Pinpoint the cell where the given text exists, returning its (X, Y) midpoint coordinate. 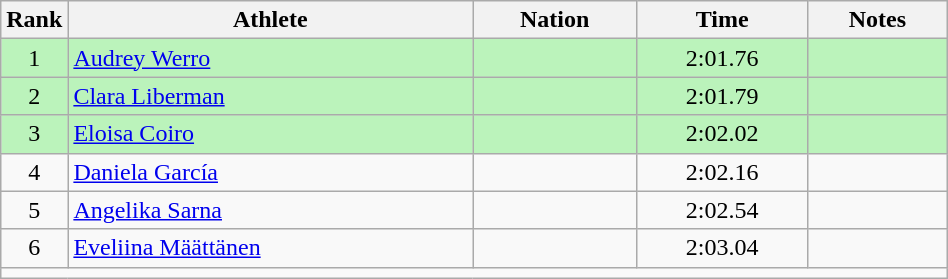
2:02.16 (722, 172)
Eveliina Määttänen (270, 248)
2:01.76 (722, 58)
Nation (555, 20)
6 (34, 248)
Notes (878, 20)
4 (34, 172)
5 (34, 210)
Audrey Werro (270, 58)
3 (34, 134)
Daniela García (270, 172)
2:02.02 (722, 134)
2 (34, 96)
2:01.79 (722, 96)
2:03.04 (722, 248)
Time (722, 20)
Eloisa Coiro (270, 134)
Athlete (270, 20)
Rank (34, 20)
Angelika Sarna (270, 210)
Clara Liberman (270, 96)
1 (34, 58)
2:02.54 (722, 210)
